Search for the cell housing the specified text and yield its [X, Y] center coordinate. 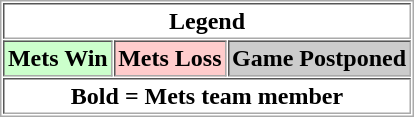
Game Postponed [320, 58]
Legend [206, 21]
Bold = Mets team member [206, 96]
Mets Loss [170, 58]
Mets Win [58, 58]
